Output the [x, y] coordinate of the center of the cell containing the given text.  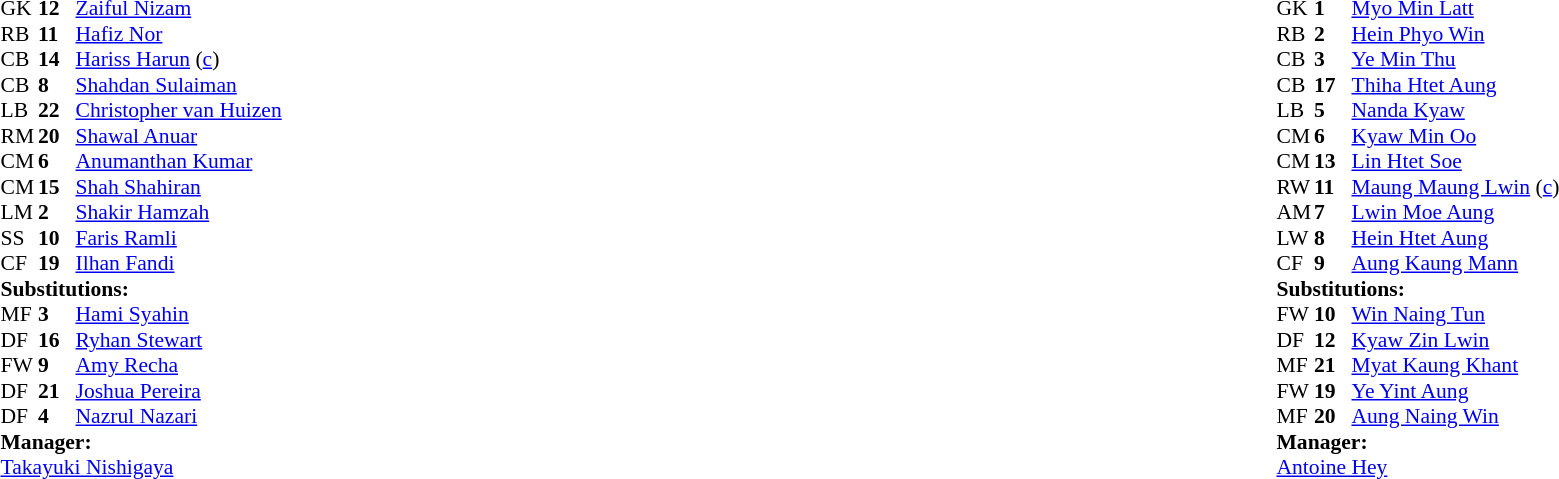
Lwin Moe Aung [1455, 213]
AM [1295, 213]
Lin Htet Soe [1455, 161]
Thiha Htet Aung [1455, 85]
13 [1333, 161]
5 [1333, 111]
Aung Naing Win [1455, 417]
Hein Phyo Win [1455, 34]
Ilhan Fandi [179, 263]
17 [1333, 85]
Shawal Anuar [179, 136]
Kyaw Min Oo [1455, 136]
Ye Min Thu [1455, 59]
Nanda Kyaw [1455, 111]
14 [57, 59]
Aung Kaung Mann [1455, 263]
Hein Htet Aung [1455, 238]
Anumanthan Kumar [179, 161]
4 [57, 417]
Hami Syahin [179, 315]
Faris Ramli [179, 238]
Hariss Harun (c) [179, 59]
Christopher van Huizen [179, 111]
Kyaw Zin Lwin [1455, 340]
RW [1295, 187]
Shakir Hamzah [179, 213]
LM [19, 213]
7 [1333, 213]
Maung Maung Lwin (c) [1455, 187]
RM [19, 136]
LW [1295, 238]
Hafiz Nor [179, 34]
Shah Shahiran [179, 187]
22 [57, 111]
Myat Kaung Khant [1455, 365]
16 [57, 340]
Nazrul Nazari [179, 417]
Joshua Pereira [179, 391]
15 [57, 187]
Shahdan Sulaiman [179, 85]
Ye Yint Aung [1455, 391]
12 [1333, 340]
Amy Recha [179, 365]
SS [19, 238]
Ryhan Stewart [179, 340]
Win Naing Tun [1455, 315]
